For the text-containing cell, return its midpoint in (X, Y) coordinate format. 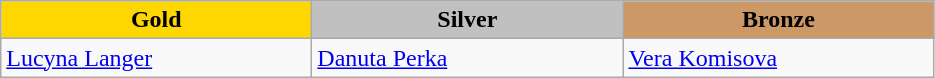
Gold (156, 20)
Lucyna Langer (156, 58)
Bronze (778, 20)
Silver (468, 20)
Vera Komisova (778, 58)
Danuta Perka (468, 58)
